Find where the given text appears and provide that cell's center as [x, y] coordinate. 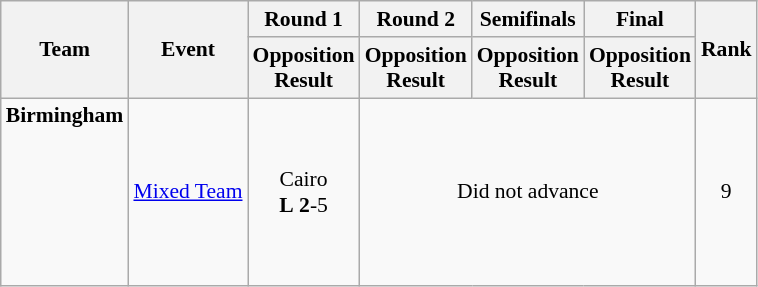
Cairo L 2-5 [304, 192]
9 [726, 192]
Round 2 [416, 19]
Rank [726, 50]
Mixed Team [188, 192]
Semifinals [528, 19]
Birmingham [65, 192]
Event [188, 50]
Team [65, 50]
Final [640, 19]
Round 1 [304, 19]
Did not advance [528, 192]
